Search for the cell housing the specified text and yield its (x, y) center coordinate. 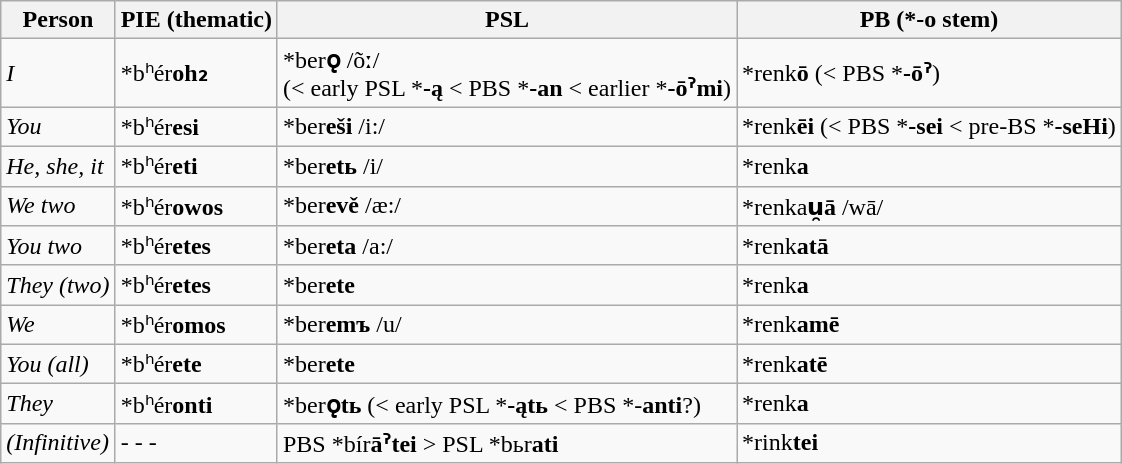
*berǫ /õː/(< early PSL *-ą < PBS *-an < earlier *-ōˀmi) (506, 73)
We two (58, 206)
PSL (506, 20)
*renkatā (930, 246)
*bʰéreti (196, 166)
*renkamē (930, 325)
- - - (196, 443)
*berǫtь (< early PSL *-ątь < PBS *-anti?) (506, 404)
*renkēi (< PBS *-sei < pre-BS *-seHi) (930, 127)
He, she, it (58, 166)
PBS *bírāˀtei > PSL *bьrati (506, 443)
*bʰéronti (196, 404)
You (58, 127)
*bʰéroh₂ (196, 73)
They (58, 404)
*bʰérete (196, 364)
Person (58, 20)
PIE (thematic) (196, 20)
I (58, 73)
We (58, 325)
*bʰérowos (196, 206)
You (all) (58, 364)
*renkau̯ā /wā/ (930, 206)
*bereta /a:/ (506, 246)
*berevě /æ:/ (506, 206)
*bʰéromos (196, 325)
*beremъ /u/ (506, 325)
*renkō (< PBS *-ōˀ) (930, 73)
*bereši /i:/ (506, 127)
*bʰéresi (196, 127)
They (two) (58, 285)
PB (*-o stem) (930, 20)
You two (58, 246)
*beretь /i/ (506, 166)
*rinktei (930, 443)
*renkatē (930, 364)
(Infinitive) (58, 443)
